From the cell containing the given text, extract its center point as [X, Y] coordinate. 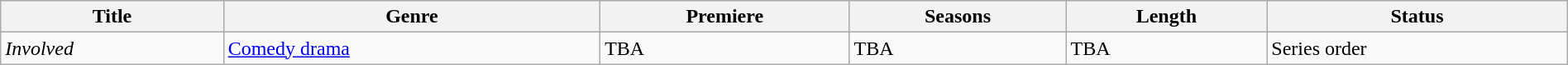
Genre [412, 17]
Status [1417, 17]
Involved [112, 48]
Title [112, 17]
Comedy drama [412, 48]
Premiere [724, 17]
Series order [1417, 48]
Length [1166, 17]
Seasons [958, 17]
